Locate the cell with the specified text and output its (x, y) center coordinate. 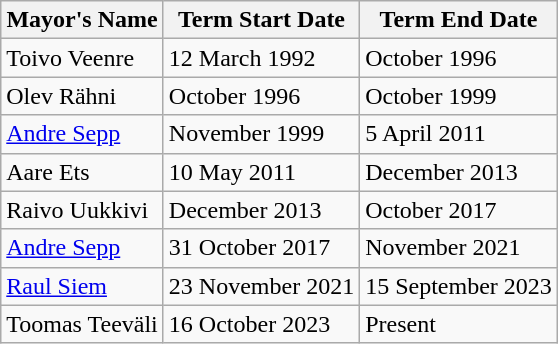
October 2017 (459, 210)
Term End Date (459, 20)
Present (459, 324)
Raul Siem (82, 286)
12 March 1992 (261, 58)
November 1999 (261, 134)
Aare Ets (82, 172)
16 October 2023 (261, 324)
23 November 2021 (261, 286)
Term Start Date (261, 20)
Toivo Veenre (82, 58)
October 1999 (459, 96)
10 May 2011 (261, 172)
Toomas Teeväli (82, 324)
Olev Rähni (82, 96)
15 September 2023 (459, 286)
31 October 2017 (261, 248)
Mayor's Name (82, 20)
Raivo Uukkivi (82, 210)
November 2021 (459, 248)
5 April 2011 (459, 134)
